Determine the (X, Y) coordinate at the center of the cell enclosing the given text.  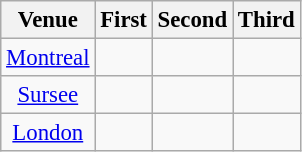
Montreal (48, 58)
Venue (48, 20)
Third (266, 20)
First (124, 20)
Second (192, 20)
Sursee (48, 95)
London (48, 133)
